Pinpoint the cell where the given text exists, returning its (x, y) midpoint coordinate. 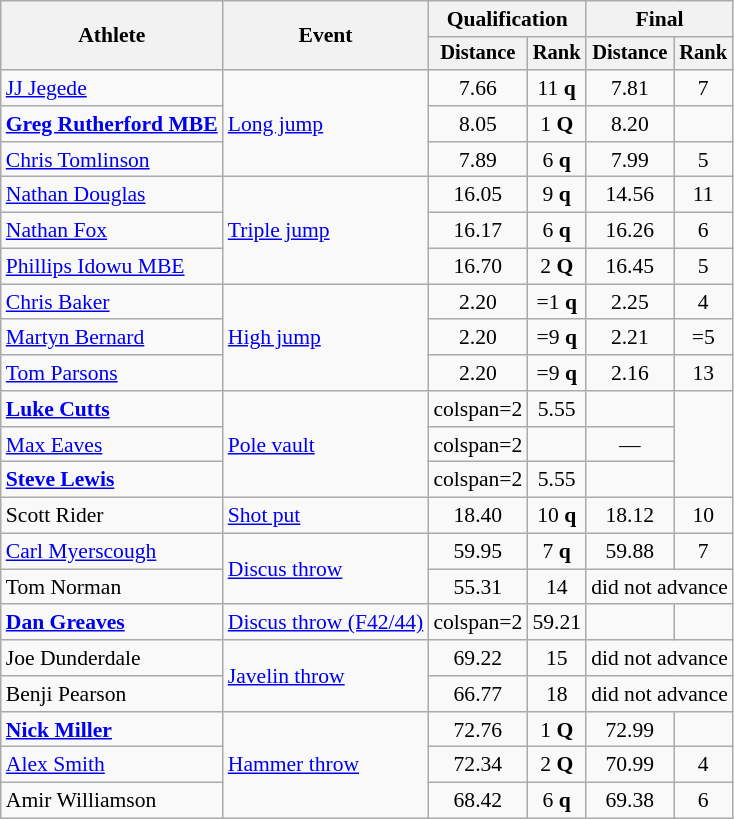
59.21 (556, 623)
=5 (704, 338)
59.88 (630, 552)
Pole vault (326, 444)
16.45 (630, 267)
7.66 (478, 88)
Hammer throw (326, 766)
Qualification (507, 19)
7.81 (630, 88)
Amir Williamson (112, 801)
72.99 (630, 730)
9 q (556, 195)
2.21 (630, 338)
16.17 (478, 231)
Tom Parsons (112, 373)
7 q (556, 552)
Chris Baker (112, 302)
Scott Rider (112, 516)
72.76 (478, 730)
16.26 (630, 231)
Martyn Bernard (112, 338)
Discus throw (326, 570)
Steve Lewis (112, 480)
Discus throw (F42/44) (326, 623)
Triple jump (326, 230)
7.99 (630, 160)
2.25 (630, 302)
18.12 (630, 516)
JJ Jegede (112, 88)
18.40 (478, 516)
Nathan Fox (112, 231)
69.38 (630, 801)
69.22 (478, 658)
15 (556, 658)
59.95 (478, 552)
11 q (556, 88)
16.70 (478, 267)
8.20 (630, 124)
13 (704, 373)
11 (704, 195)
55.31 (478, 587)
Final (660, 19)
Joe Dunderdale (112, 658)
14.56 (630, 195)
Greg Rutherford MBE (112, 124)
Long jump (326, 124)
10 (704, 516)
Phillips Idowu MBE (112, 267)
70.99 (630, 765)
Chris Tomlinson (112, 160)
10 q (556, 516)
7.89 (478, 160)
Athlete (112, 36)
2.16 (630, 373)
66.77 (478, 694)
Event (326, 36)
— (630, 445)
Alex Smith (112, 765)
18 (556, 694)
72.34 (478, 765)
14 (556, 587)
Luke Cutts (112, 409)
Javelin throw (326, 676)
68.42 (478, 801)
Max Eaves (112, 445)
High jump (326, 338)
Nathan Douglas (112, 195)
Dan Greaves (112, 623)
Nick Miller (112, 730)
8.05 (478, 124)
Benji Pearson (112, 694)
Shot put (326, 516)
=1 q (556, 302)
Tom Norman (112, 587)
16.05 (478, 195)
Carl Myerscough (112, 552)
